For the text-containing cell, return its midpoint in [x, y] coordinate format. 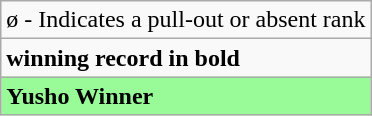
winning record in bold [186, 58]
ø - Indicates a pull-out or absent rank [186, 20]
Yusho Winner [186, 96]
